Capture the cell that displays the provided text and extract its (X, Y) central coordinate. 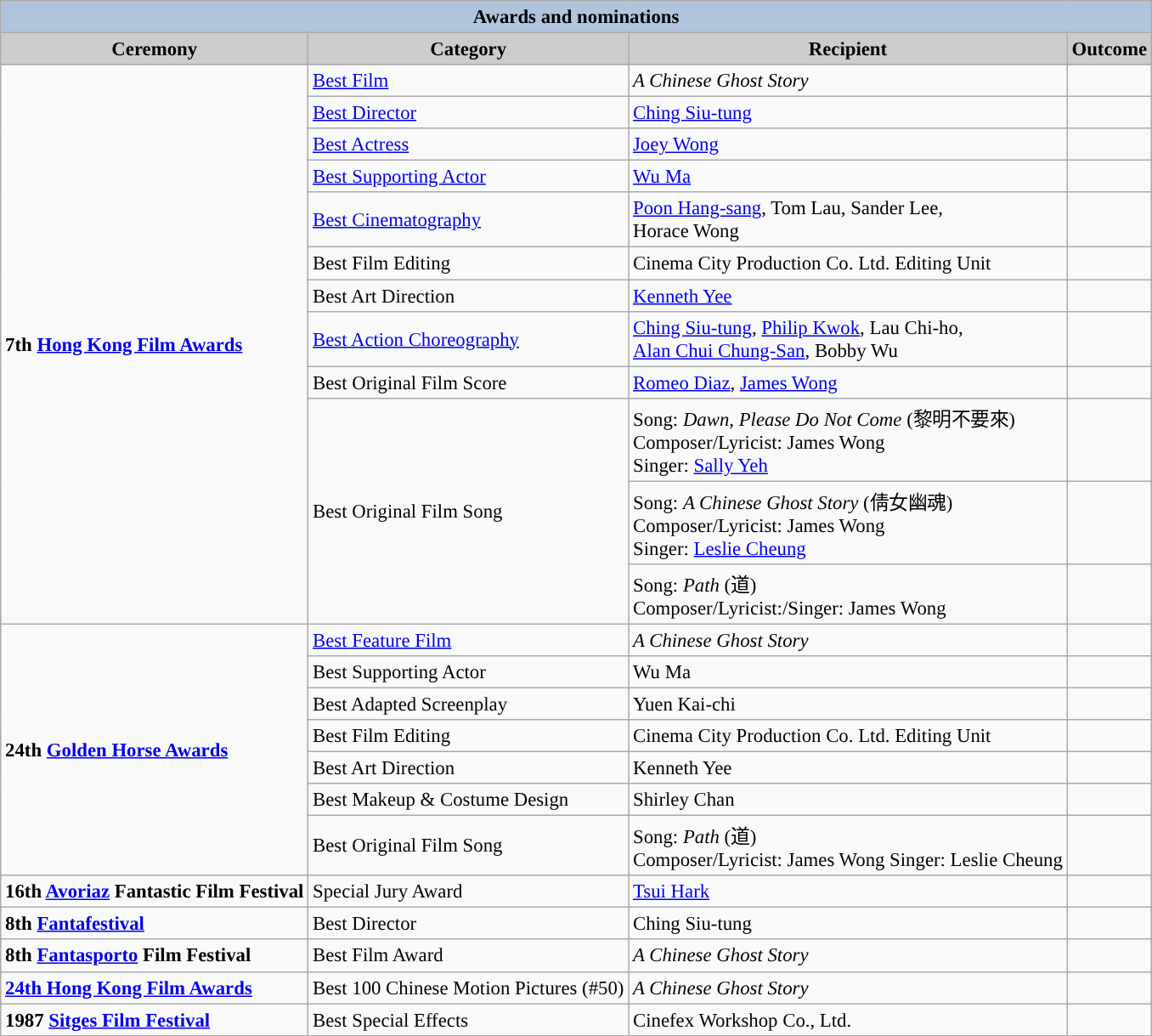
Ching Siu-tung, Philip Kwok, Lau Chi-ho, Alan Chui Chung-San, Bobby Wu (848, 338)
Cinefex Workshop Co., Ltd. (848, 1020)
Awards and nominations (576, 17)
7th Hong Kong Film Awards (155, 344)
Category (469, 49)
Song: Path (道)Composer/Lyricist:/Singer: James Wong (848, 595)
Song: Dawn, Please Do Not Come (黎明不要來)Composer/Lyricist: James Wong Singer: Sally Yeh (848, 439)
1987 Sitges Film Festival (155, 1020)
Song: Path (道)Composer/Lyricist: James Wong Singer: Leslie Cheung (848, 846)
24th Hong Kong Film Awards (155, 988)
Poon Hang-sang, Tom Lau, Sander Lee, Horace Wong (848, 219)
Best Film (469, 81)
Best Original Film Score (469, 382)
Best Cinematography (469, 219)
Outcome (1110, 49)
Best Feature Film (469, 640)
Joey Wong (848, 144)
Shirley Chan (848, 800)
24th Golden Horse Awards (155, 750)
8th Fantafestival (155, 924)
Yuen Kai-chi (848, 704)
Best Action Choreography (469, 338)
Romeo Diaz, James Wong (848, 382)
Best 100 Chinese Motion Pictures (#50) (469, 988)
Best Makeup & Costume Design (469, 800)
Recipient (848, 49)
Ceremony (155, 49)
Best Special Effects (469, 1020)
Special Jury Award (469, 892)
Best Actress (469, 144)
Best Adapted Screenplay (469, 704)
Best Film Award (469, 956)
Song: A Chinese Ghost Story (倩女幽魂)Composer/Lyricist: James Wong Singer: Leslie Cheung (848, 523)
16th Avoriaz Fantastic Film Festival (155, 892)
8th Fantasporto Film Festival (155, 956)
Tsui Hark (848, 892)
